Return (X, Y) of the center of cell containing provided text 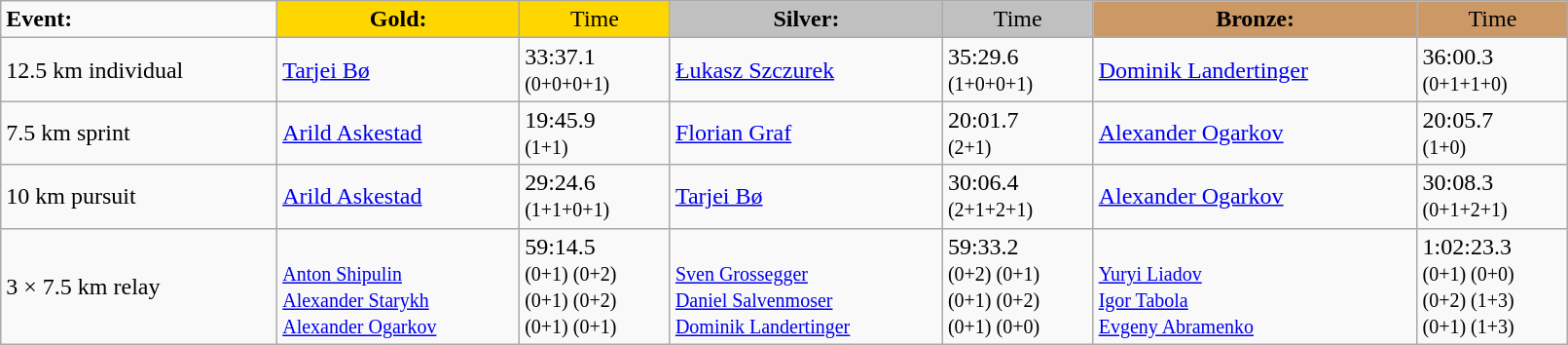
Sven GrosseggerDaniel SalvenmoserDominik Landertinger (806, 287)
Gold: (399, 19)
59:14.5(0+1) (0+2)(0+1) (0+2)(0+1) (0+1) (596, 287)
Dominik Landertinger (1256, 70)
30:06.4(2+1+2+1) (1018, 197)
36:00.3(0+1+1+0) (1493, 70)
Event: (139, 19)
Silver: (806, 19)
59:33.2(0+2) (0+1)(0+1) (0+2)(0+1) (0+0) (1018, 287)
12.5 km individual (139, 70)
Anton ShipulinAlexander StarykhAlexander Ogarkov (399, 287)
7.5 km sprint (139, 133)
Łukasz Szczurek (806, 70)
20:05.7(1+0) (1493, 133)
20:01.7(2+1) (1018, 133)
Bronze: (1256, 19)
Yuryi LiadovIgor TabolaEvgeny Abramenko (1256, 287)
19:45.9(1+1) (596, 133)
1:02:23.3(0+1) (0+0)(0+2) (1+3)(0+1) (1+3) (1493, 287)
30:08.3(0+1+2+1) (1493, 197)
35:29.6(1+0+0+1) (1018, 70)
10 km pursuit (139, 197)
29:24.6(1+1+0+1) (596, 197)
3 × 7.5 km relay (139, 287)
33:37.1(0+0+0+1) (596, 70)
Florian Graf (806, 133)
